Capture the cell that displays the provided text and extract its (X, Y) central coordinate. 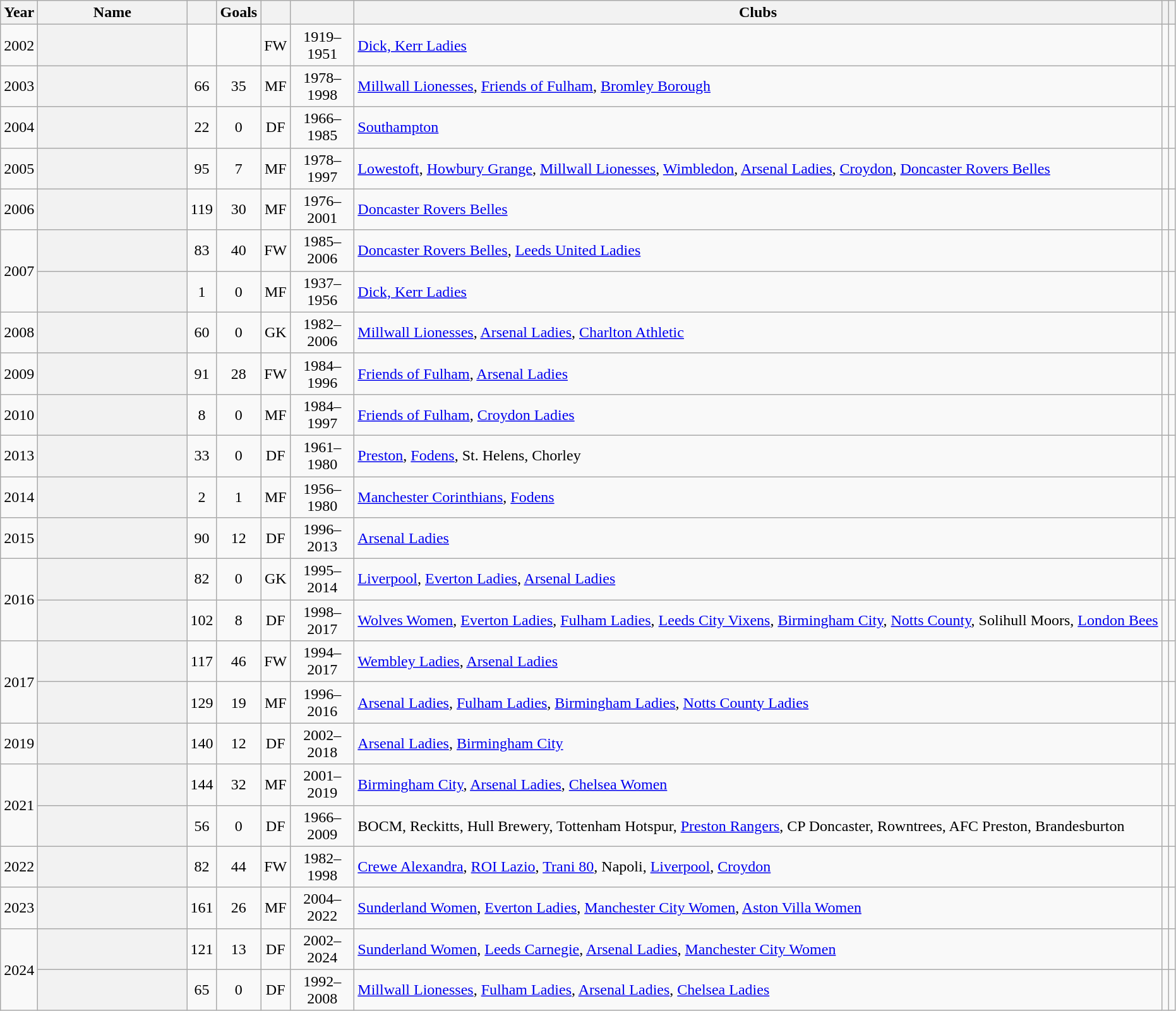
1937–1956 (322, 292)
1995–2014 (322, 580)
2021 (19, 805)
Wembley Ladies, Arsenal Ladies (758, 662)
1978–1998 (322, 86)
2019 (19, 744)
56 (202, 826)
35 (239, 86)
102 (202, 620)
46 (239, 662)
83 (202, 250)
2001–2019 (322, 784)
Lowestoft, Howbury Grange, Millwall Lionesses, Wimbledon, Arsenal Ladies, Croydon, Doncaster Rovers Belles (758, 168)
60 (202, 332)
13 (239, 948)
117 (202, 662)
1998–2017 (322, 620)
Liverpool, Everton Ladies, Arsenal Ladies (758, 580)
Millwall Lionesses, Arsenal Ladies, Charlton Athletic (758, 332)
119 (202, 210)
1966–2009 (322, 826)
90 (202, 538)
1985–2006 (322, 250)
1992–2008 (322, 990)
129 (202, 702)
2 (202, 496)
19 (239, 702)
2013 (19, 456)
1984–1996 (322, 374)
Southampton (758, 128)
144 (202, 784)
2003 (19, 86)
Millwall Lionesses, Fulham Ladies, Arsenal Ladies, Chelsea Ladies (758, 990)
161 (202, 908)
Friends of Fulham, Arsenal Ladies (758, 374)
44 (239, 866)
1984–1997 (322, 414)
Goals (239, 13)
Wolves Women, Everton Ladies, Fulham Ladies, Leeds City Vixens, Birmingham City, Notts County, Solihull Moors, London Bees (758, 620)
2004–2022 (322, 908)
2004 (19, 128)
22 (202, 128)
1976–2001 (322, 210)
1961–1980 (322, 456)
2002–2024 (322, 948)
Name (112, 13)
2009 (19, 374)
Doncaster Rovers Belles, Leeds United Ladies (758, 250)
1956–1980 (322, 496)
2006 (19, 210)
Birmingham City, Arsenal Ladies, Chelsea Women (758, 784)
2022 (19, 866)
2010 (19, 414)
1978–1997 (322, 168)
Year (19, 13)
2014 (19, 496)
7 (239, 168)
Friends of Fulham, Croydon Ladies (758, 414)
30 (239, 210)
26 (239, 908)
140 (202, 744)
Preston, Fodens, St. Helens, Chorley (758, 456)
Clubs (758, 13)
2002–2018 (322, 744)
91 (202, 374)
1982–2006 (322, 332)
66 (202, 86)
28 (239, 374)
1919–1951 (322, 45)
1966–1985 (322, 128)
1996–2013 (322, 538)
2023 (19, 908)
Arsenal Ladies (758, 538)
33 (202, 456)
Manchester Corinthians, Fodens (758, 496)
2005 (19, 168)
Arsenal Ladies, Birmingham City (758, 744)
40 (239, 250)
2002 (19, 45)
1994–2017 (322, 662)
2016 (19, 600)
Arsenal Ladies, Fulham Ladies, Birmingham Ladies, Notts County Ladies (758, 702)
65 (202, 990)
Sunderland Women, Leeds Carnegie, Arsenal Ladies, Manchester City Women (758, 948)
2017 (19, 682)
BOCM, Reckitts, Hull Brewery, Tottenham Hotspur, Preston Rangers, CP Doncaster, Rowntrees, AFC Preston, Brandesburton (758, 826)
1996–2016 (322, 702)
Doncaster Rovers Belles (758, 210)
2024 (19, 969)
2015 (19, 538)
Millwall Lionesses, Friends of Fulham, Bromley Borough (758, 86)
121 (202, 948)
1982–1998 (322, 866)
95 (202, 168)
Sunderland Women, Everton Ladies, Manchester City Women, Aston Villa Women (758, 908)
2008 (19, 332)
Crewe Alexandra, ROI Lazio, Trani 80, Napoli, Liverpool, Croydon (758, 866)
32 (239, 784)
2007 (19, 271)
